Find where the given text appears and provide that cell's center as [X, Y] coordinate. 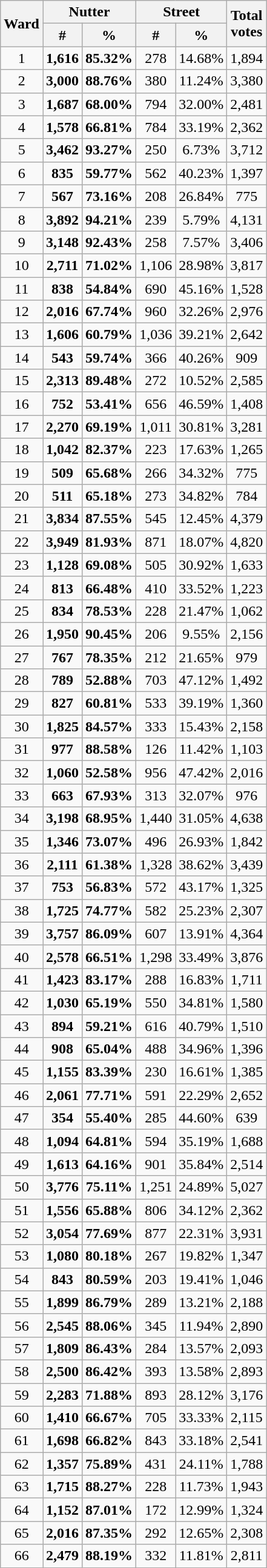
223 [156, 450]
27 [22, 657]
68.00% [109, 104]
12 [22, 312]
1,616 [62, 58]
77.69% [109, 1233]
78.35% [109, 657]
66.82% [109, 1441]
65.04% [109, 1049]
22.29% [201, 1095]
12.45% [201, 519]
56.83% [109, 888]
18.07% [201, 542]
960 [156, 312]
1,528 [247, 289]
61.38% [109, 865]
11.73% [201, 1487]
65.19% [109, 1003]
562 [156, 173]
41 [22, 980]
1,030 [62, 1003]
48 [22, 1141]
33.49% [201, 957]
909 [247, 358]
2,115 [247, 1418]
1,223 [247, 588]
1,251 [156, 1187]
1,613 [62, 1164]
794 [156, 104]
65.18% [109, 496]
838 [62, 289]
30 [22, 726]
82.37% [109, 450]
172 [156, 1510]
834 [62, 611]
36 [22, 865]
8 [22, 219]
11.94% [201, 1325]
34.96% [201, 1049]
1,265 [247, 450]
29 [22, 703]
2,514 [247, 1164]
40.26% [201, 358]
1,385 [247, 1072]
1,036 [156, 335]
2,479 [62, 1556]
2,111 [62, 865]
34 [22, 819]
266 [156, 473]
34.81% [201, 1003]
582 [156, 911]
827 [62, 703]
13.21% [201, 1302]
3,757 [62, 934]
1,328 [156, 865]
13.91% [201, 934]
59 [22, 1394]
3,406 [247, 242]
3,776 [62, 1187]
66.81% [109, 127]
2,307 [247, 911]
4 [22, 127]
753 [62, 888]
1,809 [62, 1348]
33.18% [201, 1441]
871 [156, 542]
9 [22, 242]
3,892 [62, 219]
976 [247, 796]
572 [156, 888]
2,158 [247, 726]
250 [156, 150]
1,943 [247, 1487]
2,890 [247, 1325]
17 [22, 427]
25.23% [201, 911]
2,642 [247, 335]
83.39% [109, 1072]
273 [156, 496]
34.12% [201, 1210]
51 [22, 1210]
53 [22, 1256]
278 [156, 58]
284 [156, 1348]
1,128 [62, 565]
39.21% [201, 335]
16.61% [201, 1072]
1,396 [247, 1049]
292 [156, 1533]
32 [22, 772]
71.02% [109, 265]
3,380 [247, 81]
288 [156, 980]
3,054 [62, 1233]
60.79% [109, 335]
3,949 [62, 542]
59.21% [109, 1026]
10 [22, 265]
61 [22, 1441]
20 [22, 496]
1,899 [62, 1302]
2,545 [62, 1325]
813 [62, 588]
47.42% [201, 772]
2,893 [247, 1371]
19.41% [201, 1279]
2,976 [247, 312]
289 [156, 1302]
35.19% [201, 1141]
333 [156, 726]
44.60% [201, 1118]
1,950 [62, 634]
24.11% [201, 1464]
1,347 [247, 1256]
31.05% [201, 819]
239 [156, 219]
42 [22, 1003]
1,103 [247, 749]
16 [22, 404]
2,093 [247, 1348]
894 [62, 1026]
1,725 [62, 911]
1,423 [62, 980]
80.18% [109, 1256]
40.79% [201, 1026]
1,397 [247, 173]
81.93% [109, 542]
1,106 [156, 265]
2,541 [247, 1441]
46.59% [201, 404]
272 [156, 381]
1,357 [62, 1464]
65.88% [109, 1210]
33 [22, 796]
511 [62, 496]
85.32% [109, 58]
45.16% [201, 289]
21 [22, 519]
545 [156, 519]
46 [22, 1095]
1,046 [247, 1279]
1,408 [247, 404]
7 [22, 196]
543 [62, 358]
21.65% [201, 657]
52.58% [109, 772]
32.07% [201, 796]
Street [182, 12]
83.17% [109, 980]
88.58% [109, 749]
86.43% [109, 1348]
59.77% [109, 173]
212 [156, 657]
86.79% [109, 1302]
956 [156, 772]
1,715 [62, 1487]
84.57% [109, 726]
39 [22, 934]
1,492 [247, 680]
2,711 [62, 265]
37 [22, 888]
16.83% [201, 980]
639 [247, 1118]
66 [22, 1556]
40.23% [201, 173]
3,876 [247, 957]
3,000 [62, 81]
2,270 [62, 427]
1,298 [156, 957]
1,152 [62, 1510]
23 [22, 565]
24.89% [201, 1187]
835 [62, 173]
33.52% [201, 588]
9.55% [201, 634]
Nutter [89, 12]
17.63% [201, 450]
13.58% [201, 1371]
93.27% [109, 150]
393 [156, 1371]
1,556 [62, 1210]
1,440 [156, 819]
550 [156, 1003]
73.07% [109, 842]
126 [156, 749]
203 [156, 1279]
88.76% [109, 81]
66.48% [109, 588]
1,325 [247, 888]
54.84% [109, 289]
380 [156, 81]
49 [22, 1164]
267 [156, 1256]
13.57% [201, 1348]
2,811 [247, 1556]
12.65% [201, 1533]
230 [156, 1072]
877 [156, 1233]
34.32% [201, 473]
6.73% [201, 150]
3,712 [247, 150]
2,585 [247, 381]
40 [22, 957]
208 [156, 196]
2,313 [62, 381]
25 [22, 611]
86.09% [109, 934]
332 [156, 1556]
57 [22, 1348]
18 [22, 450]
38.62% [201, 865]
354 [62, 1118]
11 [22, 289]
1,080 [62, 1256]
505 [156, 565]
Totalvotes [247, 24]
1,842 [247, 842]
56 [22, 1325]
1,698 [62, 1441]
78.53% [109, 611]
7.57% [201, 242]
1,062 [247, 611]
3,198 [62, 819]
567 [62, 196]
2,578 [62, 957]
64.81% [109, 1141]
86.42% [109, 1371]
47 [22, 1118]
1,011 [156, 427]
31 [22, 749]
2,283 [62, 1394]
4,131 [247, 219]
19.82% [201, 1256]
11.81% [201, 1556]
52 [22, 1233]
3,148 [62, 242]
26.93% [201, 842]
69.08% [109, 565]
28 [22, 680]
1,360 [247, 703]
92.43% [109, 242]
14 [22, 358]
60 [22, 1418]
1,346 [62, 842]
45 [22, 1072]
32.00% [201, 104]
71.88% [109, 1394]
6 [22, 173]
89.48% [109, 381]
509 [62, 473]
26 [22, 634]
38 [22, 911]
63 [22, 1487]
4,638 [247, 819]
26.84% [201, 196]
35 [22, 842]
58 [22, 1371]
4,364 [247, 934]
30.92% [201, 565]
1,633 [247, 565]
90.45% [109, 634]
66.51% [109, 957]
2,156 [247, 634]
1,060 [62, 772]
3 [22, 104]
34.82% [201, 496]
94.21% [109, 219]
39.19% [201, 703]
60.81% [109, 703]
1,510 [247, 1026]
59.74% [109, 358]
206 [156, 634]
21.47% [201, 611]
313 [156, 796]
74.77% [109, 911]
55 [22, 1302]
10.52% [201, 381]
410 [156, 588]
4,820 [247, 542]
87.55% [109, 519]
11.24% [201, 81]
616 [156, 1026]
656 [156, 404]
3,176 [247, 1394]
47.12% [201, 680]
1,711 [247, 980]
3,439 [247, 865]
3,834 [62, 519]
2,652 [247, 1095]
1,580 [247, 1003]
35.84% [201, 1164]
533 [156, 703]
3,281 [247, 427]
4,379 [247, 519]
5 [22, 150]
366 [156, 358]
703 [156, 680]
33.19% [201, 127]
3,817 [247, 265]
285 [156, 1118]
28.12% [201, 1394]
80.59% [109, 1279]
52.88% [109, 680]
1,606 [62, 335]
5.79% [201, 219]
1 [22, 58]
88.19% [109, 1556]
22.31% [201, 1233]
594 [156, 1141]
752 [62, 404]
789 [62, 680]
73.16% [109, 196]
44 [22, 1049]
431 [156, 1464]
67.93% [109, 796]
2,188 [247, 1302]
901 [156, 1164]
767 [62, 657]
2,481 [247, 104]
607 [156, 934]
68.95% [109, 819]
12.99% [201, 1510]
806 [156, 1210]
591 [156, 1095]
66.67% [109, 1418]
977 [62, 749]
893 [156, 1394]
87.35% [109, 1533]
64.16% [109, 1164]
Ward [22, 24]
15.43% [201, 726]
1,578 [62, 127]
1,894 [247, 58]
14.68% [201, 58]
43 [22, 1026]
496 [156, 842]
1,324 [247, 1510]
2,061 [62, 1095]
345 [156, 1325]
53.41% [109, 404]
3,462 [62, 150]
65 [22, 1533]
65.68% [109, 473]
1,042 [62, 450]
24 [22, 588]
75.11% [109, 1187]
88.06% [109, 1325]
75.89% [109, 1464]
69.19% [109, 427]
1,687 [62, 104]
1,155 [62, 1072]
908 [62, 1049]
1,410 [62, 1418]
33.33% [201, 1418]
979 [247, 657]
30.81% [201, 427]
19 [22, 473]
1,788 [247, 1464]
3,931 [247, 1233]
77.71% [109, 1095]
15 [22, 381]
2,500 [62, 1371]
11.42% [201, 749]
54 [22, 1279]
28.98% [201, 265]
32.26% [201, 312]
690 [156, 289]
1,094 [62, 1141]
50 [22, 1187]
67.74% [109, 312]
258 [156, 242]
663 [62, 796]
1,825 [62, 726]
87.01% [109, 1510]
62 [22, 1464]
64 [22, 1510]
2 [22, 81]
5,027 [247, 1187]
43.17% [201, 888]
488 [156, 1049]
13 [22, 335]
55.40% [109, 1118]
22 [22, 542]
705 [156, 1418]
1,688 [247, 1141]
88.27% [109, 1487]
2,308 [247, 1533]
